Return the [x, y] coordinate for the center point of the cell that contains the specified text.  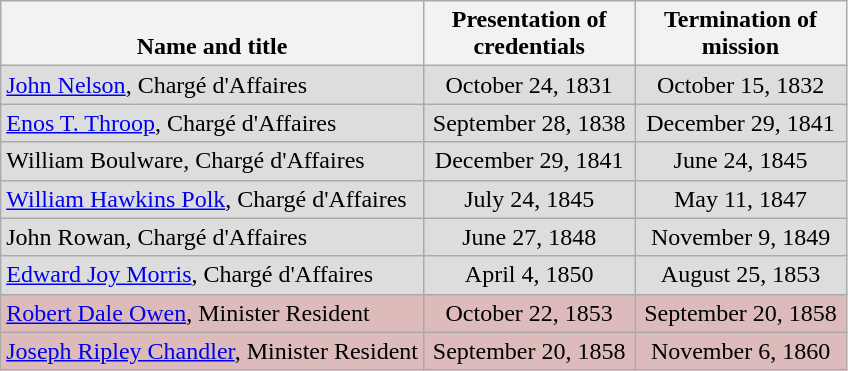
William Boulware, Chargé d'Affaires [212, 161]
October 24, 1831 [528, 85]
William Hawkins Polk, Chargé d'Affaires [212, 199]
August 25, 1853 [740, 275]
John Nelson, Chargé d'Affaires [212, 85]
April 4, 1850 [528, 275]
June 24, 1845 [740, 161]
Joseph Ripley Chandler, Minister Resident [212, 351]
Name and title [212, 34]
October 15, 1832 [740, 85]
November 9, 1849 [740, 237]
Presentation ofcredentials [528, 34]
May 11, 1847 [740, 199]
June 27, 1848 [528, 237]
Edward Joy Morris, Chargé d'Affaires [212, 275]
October 22, 1853 [528, 313]
Enos T. Throop, Chargé d'Affaires [212, 123]
John Rowan, Chargé d'Affaires [212, 237]
Robert Dale Owen, Minister Resident [212, 313]
July 24, 1845 [528, 199]
November 6, 1860 [740, 351]
Termination ofmission [740, 34]
September 28, 1838 [528, 123]
